For the text-containing cell, return its midpoint in [X, Y] coordinate format. 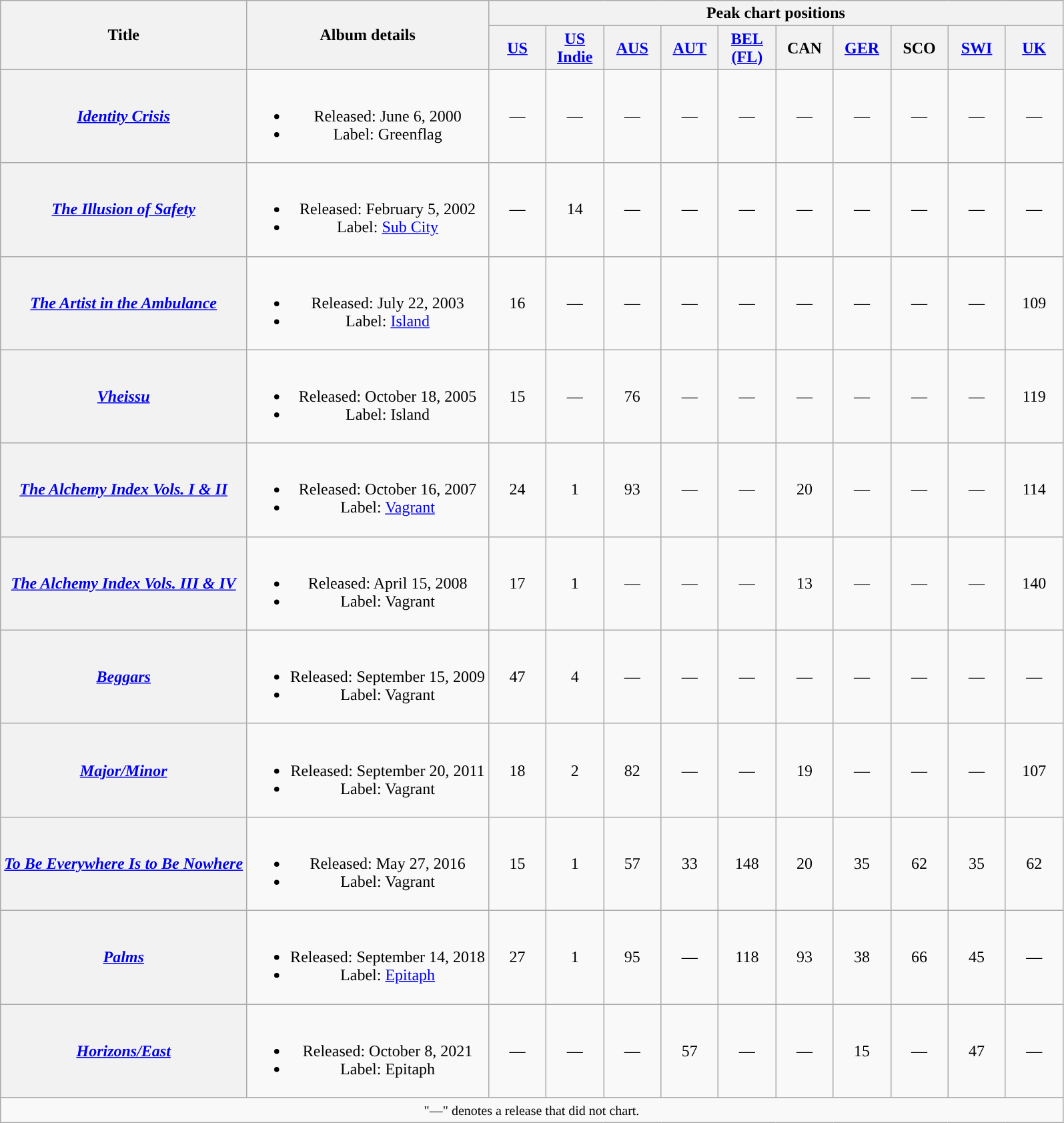
The Alchemy Index Vols. I & II [124, 490]
16 [518, 303]
19 [805, 770]
SCO [919, 48]
Released: February 5, 2002Label: Sub City [368, 210]
Major/Minor [124, 770]
140 [1034, 583]
Released: June 6, 2000Label: Greenflag [368, 116]
BEL (FL) [747, 48]
27 [518, 957]
Vheissu [124, 396]
2 [575, 770]
33 [690, 863]
Identity Crisis [124, 116]
24 [518, 490]
45 [977, 957]
66 [919, 957]
The Alchemy Index Vols. III & IV [124, 583]
Album details [368, 35]
107 [1034, 770]
"—" denotes a release that did not chart. [532, 1110]
114 [1034, 490]
13 [805, 583]
95 [632, 957]
Title [124, 35]
Peak chart positions [776, 13]
USIndie [575, 48]
Released: September 15, 2009Label: Vagrant [368, 677]
38 [862, 957]
Palms [124, 957]
The Illusion of Safety [124, 210]
Released: September 20, 2011Label: Vagrant [368, 770]
To Be Everywhere Is to Be Nowhere [124, 863]
4 [575, 677]
Released: April 15, 2008Label: Vagrant [368, 583]
109 [1034, 303]
Horizons/East [124, 1050]
18 [518, 770]
CAN [805, 48]
GER [862, 48]
SWI [977, 48]
82 [632, 770]
AUT [690, 48]
76 [632, 396]
Beggars [124, 677]
14 [575, 210]
US [518, 48]
Released: October 16, 2007Label: Vagrant [368, 490]
Released: October 8, 2021Label: Epitaph [368, 1050]
17 [518, 583]
118 [747, 957]
Released: September 14, 2018Label: Epitaph [368, 957]
The Artist in the Ambulance [124, 303]
Released: October 18, 2005Label: Island [368, 396]
148 [747, 863]
Released: May 27, 2016Label: Vagrant [368, 863]
Released: July 22, 2003Label: Island [368, 303]
UK [1034, 48]
AUS [632, 48]
119 [1034, 396]
